Detect which cell encompasses the target text, then output its (x, y) center coordinate. 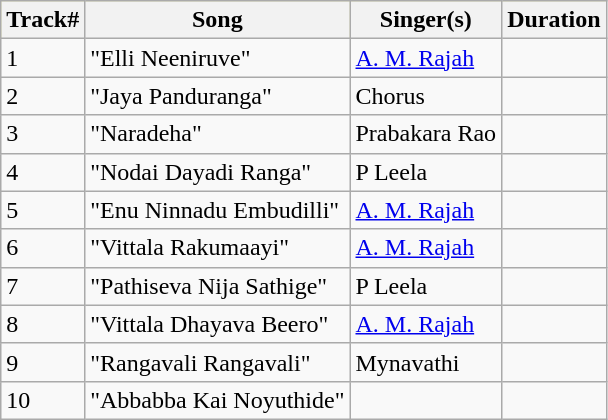
"Naradeha" (218, 134)
"Vittala Rakumaayi" (218, 248)
"Elli Neeniruve" (218, 58)
6 (43, 248)
10 (43, 400)
3 (43, 134)
Chorus (426, 96)
Mynavathi (426, 362)
"Vittala Dhayava Beero" (218, 324)
Song (218, 20)
4 (43, 172)
2 (43, 96)
"Nodai Dayadi Ranga" (218, 172)
"Jaya Panduranga" (218, 96)
Duration (554, 20)
5 (43, 210)
Track# (43, 20)
"Abbabba Kai Noyuthide" (218, 400)
"Enu Ninnadu Embudilli" (218, 210)
7 (43, 286)
"Pathiseva Nija Sathige" (218, 286)
1 (43, 58)
8 (43, 324)
Singer(s) (426, 20)
"Rangavali Rangavali" (218, 362)
Prabakara Rao (426, 134)
9 (43, 362)
